Pinpoint the cell where the given text exists, returning its [x, y] midpoint coordinate. 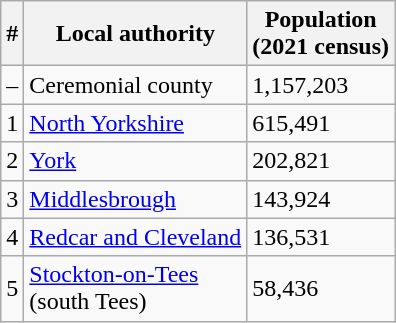
Local authority [136, 34]
Redcar and Cleveland [136, 237]
202,821 [321, 161]
Stockton-on-Tees(south Tees) [136, 288]
143,924 [321, 199]
1,157,203 [321, 85]
York [136, 161]
3 [12, 199]
Middlesbrough [136, 199]
4 [12, 237]
North Yorkshire [136, 123]
5 [12, 288]
2 [12, 161]
# [12, 34]
– [12, 85]
58,436 [321, 288]
615,491 [321, 123]
136,531 [321, 237]
1 [12, 123]
Ceremonial county [136, 85]
Population(2021 census) [321, 34]
